For the text-containing cell, return its midpoint in (x, y) coordinate format. 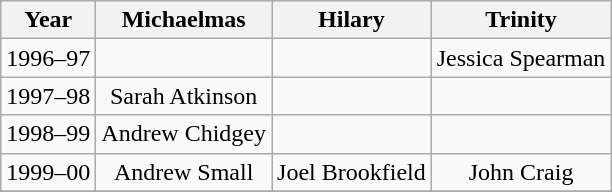
Michaelmas (184, 20)
Hilary (352, 20)
1997–98 (48, 96)
Jessica Spearman (521, 58)
Year (48, 20)
Andrew Small (184, 172)
1996–97 (48, 58)
1998–99 (48, 134)
1999–00 (48, 172)
Sarah Atkinson (184, 96)
Andrew Chidgey (184, 134)
Joel Brookfield (352, 172)
John Craig (521, 172)
Trinity (521, 20)
